Search for the cell housing the specified text and yield its [X, Y] center coordinate. 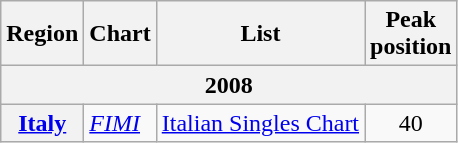
Region [42, 34]
Italian Singles Chart [260, 123]
Chart [120, 34]
40 [411, 123]
Italy [42, 123]
List [260, 34]
Peakposition [411, 34]
2008 [229, 85]
FIMI [120, 123]
